Detect which cell encompasses the target text, then output its (x, y) center coordinate. 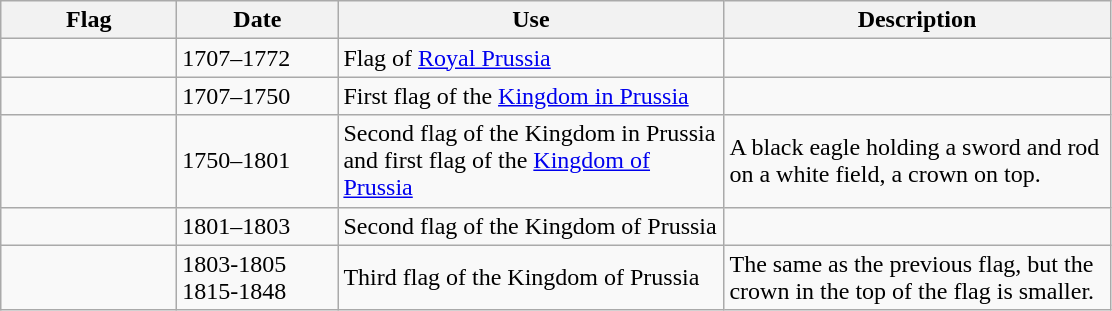
1801–1803 (258, 226)
Date (258, 20)
A black eagle holding a sword and rod on a white field, a crown on top. (917, 161)
Flag (89, 20)
1750–1801 (258, 161)
Second flag of the Kingdom of Prussia (531, 226)
1803-18051815-1848 (258, 278)
First flag of the Kingdom in Prussia (531, 96)
Second flag of the Kingdom in Prussia and first flag of the Kingdom of Prussia (531, 161)
Flag of Royal Prussia (531, 58)
Third flag of the Kingdom of Prussia (531, 278)
The same as the previous flag, but the crown in the top of the flag is smaller. (917, 278)
1707–1750 (258, 96)
Use (531, 20)
Description (917, 20)
1707–1772 (258, 58)
